Extract the (X, Y) coordinate from the center of the cell holding the provided text.  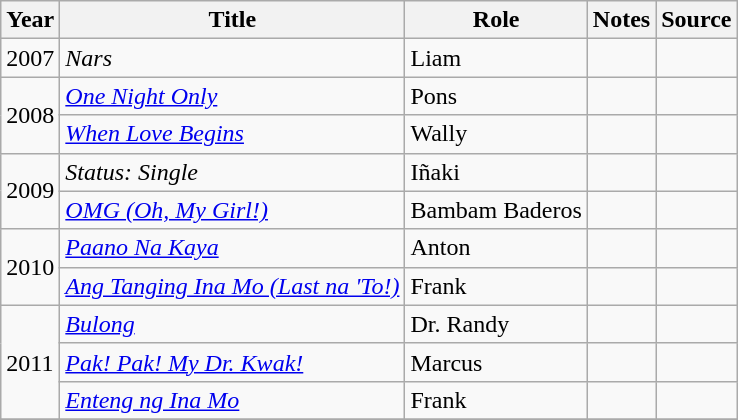
Status: Single (232, 172)
2011 (30, 362)
Enteng ng Ina Mo (232, 400)
Notes (621, 20)
Bambam Baderos (496, 210)
Paano Na Kaya (232, 248)
Iñaki (496, 172)
2009 (30, 191)
Ang Tanging Ina Mo (Last na 'To!) (232, 286)
Bulong (232, 324)
Wally (496, 134)
Pak! Pak! My Dr. Kwak! (232, 362)
Liam (496, 58)
2010 (30, 267)
One Night Only (232, 96)
OMG (Oh, My Girl!) (232, 210)
Role (496, 20)
2007 (30, 58)
Nars (232, 58)
Dr. Randy (496, 324)
Source (696, 20)
Marcus (496, 362)
Anton (496, 248)
When Love Begins (232, 134)
Year (30, 20)
Pons (496, 96)
Title (232, 20)
2008 (30, 115)
